Capture the cell that displays the provided text and extract its (x, y) central coordinate. 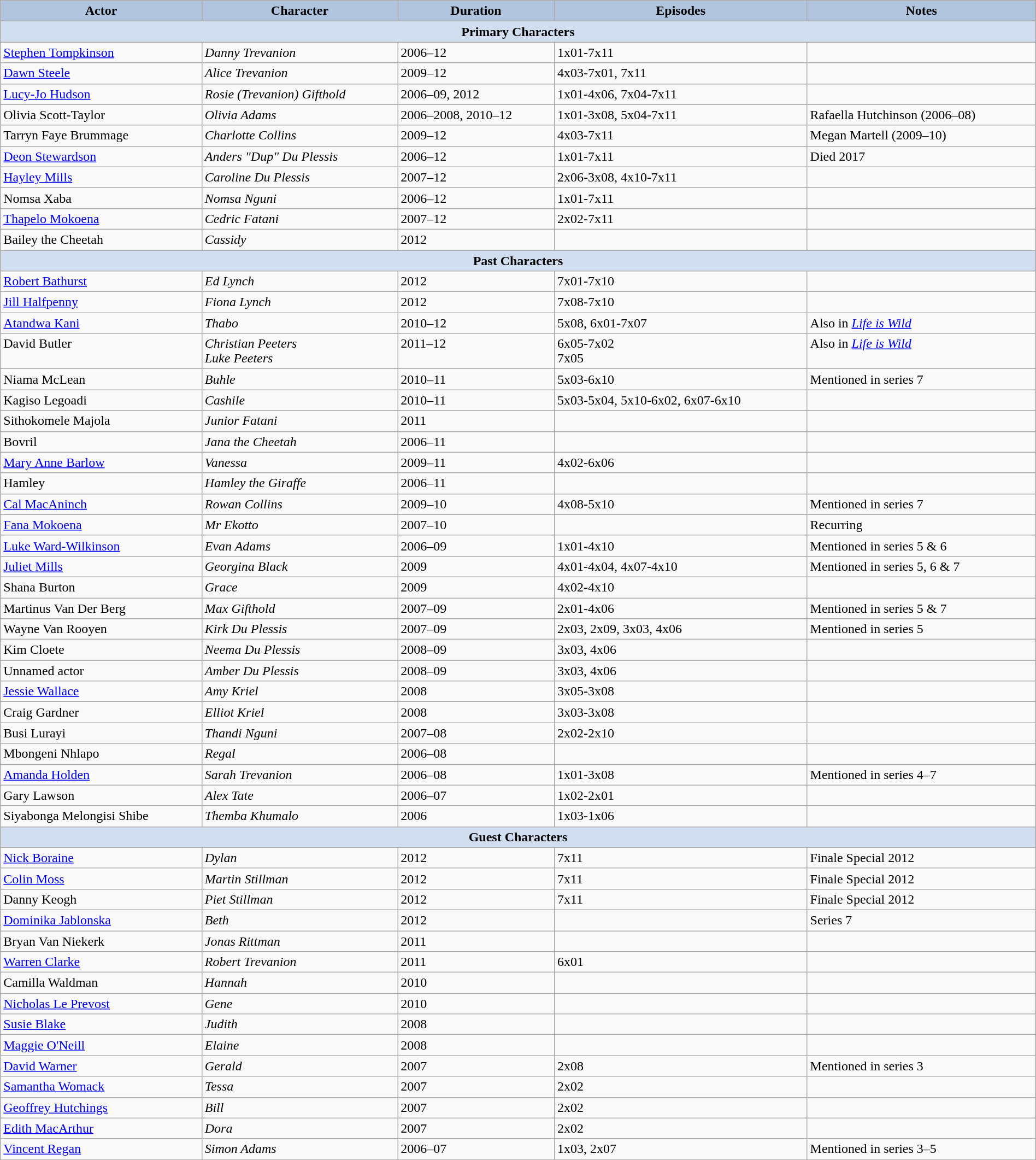
Bovril (101, 442)
2011–12 (476, 351)
Bill (299, 1108)
2007–08 (476, 733)
Mentioned in series 5, 6 & 7 (921, 566)
4x03-7x01, 7x11 (681, 73)
Dominika Jablonska (101, 920)
Rowan Collins (299, 504)
Nomsa Xaba (101, 198)
Kagiso Legoadi (101, 400)
Jana the Cheetah (299, 442)
Amber Du Plessis (299, 671)
Tarryn Faye Brummage (101, 136)
Piet Stillman (299, 899)
Jessie Wallace (101, 692)
Martinus Van Der Berg (101, 608)
Niama McLean (101, 379)
Jill Halfpenny (101, 302)
4x02-6x06 (681, 462)
Lucy-Jo Hudson (101, 94)
4x02-4x10 (681, 587)
Vincent Regan (101, 1149)
2x01-4x06 (681, 608)
Juliet Mills (101, 566)
Olivia Adams (299, 115)
Warren Clarke (101, 962)
2x08 (681, 1066)
Martin Stillman (299, 878)
Amanda Holden (101, 775)
Nomsa Nguni (299, 198)
Hamley the Giraffe (299, 483)
Nick Boraine (101, 858)
Cal MacAninch (101, 504)
Series 7 (921, 920)
3x03-3x08 (681, 712)
Amy Kriel (299, 692)
Notes (921, 11)
Deon Stewardson (101, 156)
Maggie O'Neill (101, 1045)
Alice Trevanion (299, 73)
1x03-1x06 (681, 816)
Megan Martell (2009–10) (921, 136)
Shana Burton (101, 587)
Unnamed actor (101, 671)
Luke Ward-Wilkinson (101, 546)
Bryan Van Niekerk (101, 941)
Wayne Van Rooyen (101, 629)
Hannah (299, 983)
Geoffrey Hutchings (101, 1108)
Recurring (921, 525)
Actor (101, 11)
Mentioned in series 5 & 6 (921, 546)
Alex Tate (299, 795)
Beth (299, 920)
Thandi Nguni (299, 733)
Grace (299, 587)
Buhle (299, 379)
David Warner (101, 1066)
1x03, 2x07 (681, 1149)
Themba Khumalo (299, 816)
Simon Adams (299, 1149)
Danny Trevanion (299, 52)
Dawn Steele (101, 73)
2010–12 (476, 323)
4x08-5x10 (681, 504)
Hayley Mills (101, 177)
2006–2008, 2010–12 (476, 115)
Character (299, 11)
Bailey the Cheetah (101, 239)
Mentioned in series 4–7 (921, 775)
Mentioned in series 5 (921, 629)
Elliot Kriel (299, 712)
2006–09 (476, 546)
2x06-3x08, 4x10-7x11 (681, 177)
2x02-7x11 (681, 219)
Died 2017 (921, 156)
David Butler (101, 351)
Mentioned in series 3 (921, 1066)
Anders "Dup" Du Plessis (299, 156)
Thabo (299, 323)
2x02-2x10 (681, 733)
Thapelo Mokoena (101, 219)
Episodes (681, 11)
Past Characters (518, 261)
Dora (299, 1128)
Sithokomele Majola (101, 421)
Robert Trevanion (299, 962)
7x08-7x10 (681, 302)
Neema Du Plessis (299, 650)
5x03-6x10 (681, 379)
Regal (299, 754)
Olivia Scott-Taylor (101, 115)
2007–10 (476, 525)
Edith MacArthur (101, 1128)
Max Gifthold (299, 608)
Rosie (Trevanion) Gifthold (299, 94)
Atandwa Kani (101, 323)
Gary Lawson (101, 795)
Elaine (299, 1045)
Gerald (299, 1066)
Gene (299, 1004)
3x05-3x08 (681, 692)
Busi Lurayi (101, 733)
Ed Lynch (299, 282)
2006–09, 2012 (476, 94)
4x03-7x11 (681, 136)
Christian PeetersLuke Peeters (299, 351)
Susie Blake (101, 1024)
Danny Keogh (101, 899)
1x01-4x06, 7x04-7x11 (681, 94)
Primary Characters (518, 32)
Mentioned in series 3–5 (921, 1149)
2x03, 2x09, 3x03, 4x06 (681, 629)
7x01-7x10 (681, 282)
Sarah Trevanion (299, 775)
5x08, 6x01-7x07 (681, 323)
Samantha Womack (101, 1087)
Hamley (101, 483)
Mary Anne Barlow (101, 462)
Kim Cloete (101, 650)
1x01-3x08 (681, 775)
Duration (476, 11)
2006 (476, 816)
Siyabonga Melongisi Shibe (101, 816)
2009–10 (476, 504)
Robert Bathurst (101, 282)
Mr Ekotto (299, 525)
Stephen Tompkinson (101, 52)
Craig Gardner (101, 712)
Cashile (299, 400)
Charlotte Collins (299, 136)
Fiona Lynch (299, 302)
Tessa (299, 1087)
1x01-3x08, 5x04-7x11 (681, 115)
Evan Adams (299, 546)
Cassidy (299, 239)
Nicholas Le Prevost (101, 1004)
Fana Mokoena (101, 525)
Georgina Black (299, 566)
Kirk Du Plessis (299, 629)
1x02-2x01 (681, 795)
6x01 (681, 962)
Mbongeni Nhlapo (101, 754)
Dylan (299, 858)
Guest Characters (518, 837)
Rafaella Hutchinson (2006–08) (921, 115)
Caroline Du Plessis (299, 177)
Junior Fatani (299, 421)
Judith (299, 1024)
1x01-4x10 (681, 546)
4x01-4x04, 4x07-4x10 (681, 566)
Colin Moss (101, 878)
Cedric Fatani (299, 219)
5x03-5x04, 5x10-6x02, 6x07-6x10 (681, 400)
Camilla Waldman (101, 983)
Jonas Rittman (299, 941)
Vanessa (299, 462)
6x05-7x027x05 (681, 351)
Mentioned in series 5 & 7 (921, 608)
2009–11 (476, 462)
